Search for the cell housing the specified text and yield its [X, Y] center coordinate. 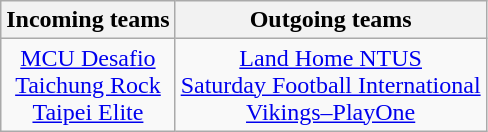
Outgoing teams [330, 20]
Incoming teams [88, 20]
Land Home NTUSSaturday Football InternationalVikings–PlayOne [330, 85]
MCU DesafioTaichung RockTaipei Elite [88, 85]
